Return the [x, y] coordinate for the center point of the cell that contains the specified text.  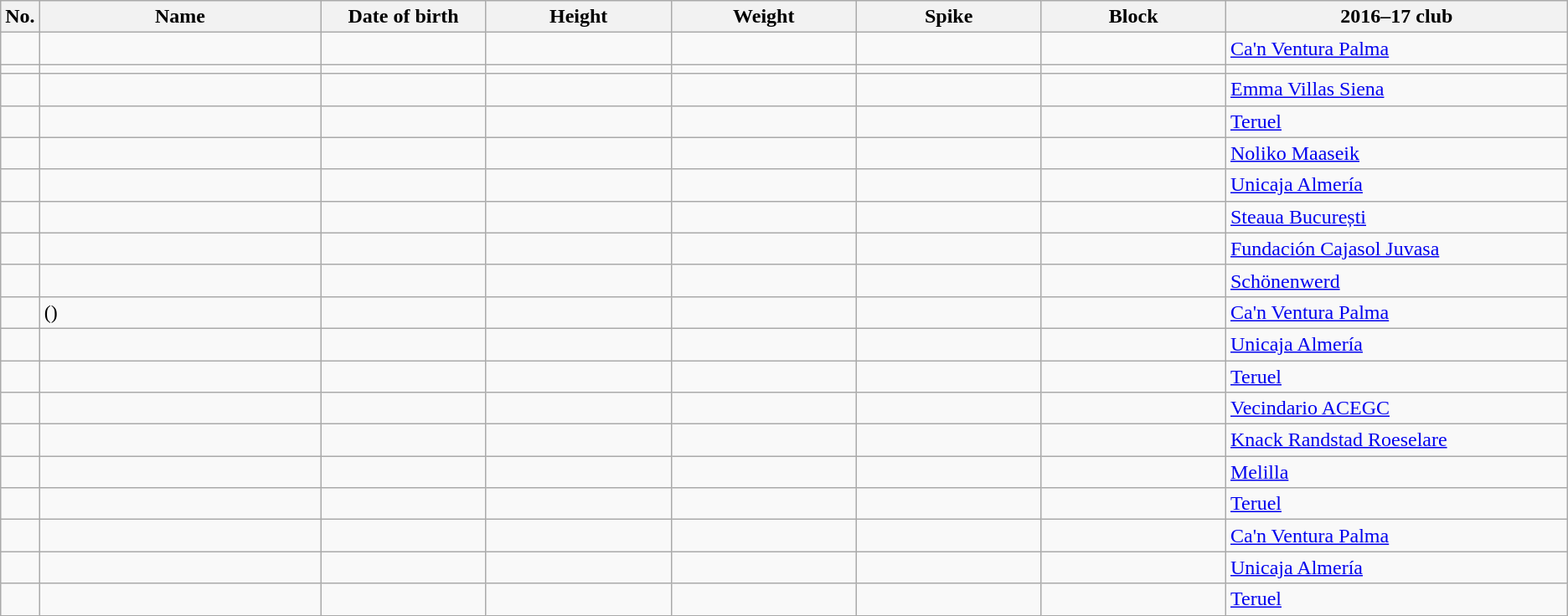
() [180, 312]
Weight [764, 17]
Fundación Cajasol Juvasa [1396, 249]
Melilla [1396, 472]
Noliko Maaseik [1396, 153]
Steaua București [1396, 217]
Spike [948, 17]
Knack Randstad Roeselare [1396, 440]
Date of birth [404, 17]
Height [578, 17]
Block [1134, 17]
No. [20, 17]
Emma Villas Siena [1396, 90]
Schönenwerd [1396, 280]
2016–17 club [1396, 17]
Vecindario ACEGC [1396, 408]
Name [180, 17]
